Provide the [X, Y] coordinate of the cell's center where the given text is located.  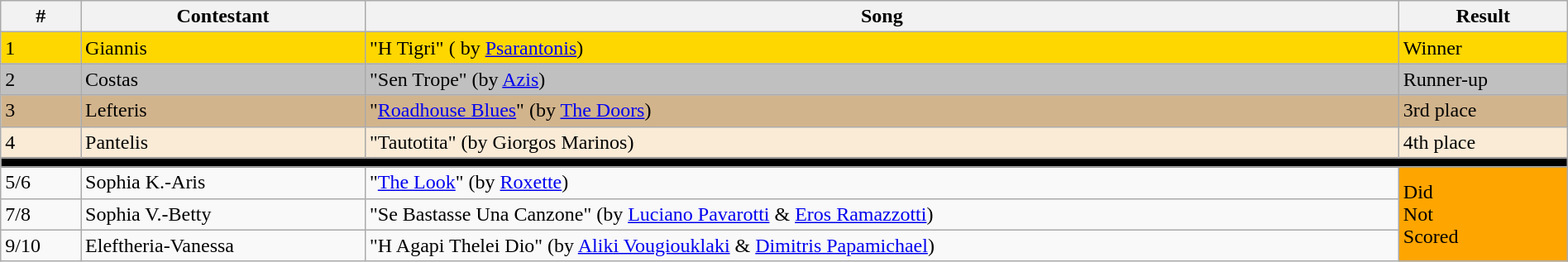
"The Look" (by Roxette) [882, 183]
Contestant [223, 17]
"H Tigri" ( by Psarantonis) [882, 48]
Sophia K.-Aris [223, 183]
"Roadhouse Blues" (by The Doors) [882, 111]
2 [41, 79]
"Se Bastasse Una Canzone" (by Luciano Pavarotti & Eros Ramazzotti) [882, 214]
Giannis [223, 48]
Eleftheria-Vanessa [223, 245]
Pantelis [223, 142]
Costas [223, 79]
"H Agapi Thelei Dio" (by Aliki Vougiouklaki & Dimitris Papamichael) [882, 245]
DidNotScored [1483, 214]
"Tautotita" (by Giorgos Marinos) [882, 142]
Sophia V.-Betty [223, 214]
4 [41, 142]
# [41, 17]
9/10 [41, 245]
Song [882, 17]
7/8 [41, 214]
Result [1483, 17]
Lefteris [223, 111]
Runner-up [1483, 79]
1 [41, 48]
5/6 [41, 183]
"Sen Trope" (by Azis) [882, 79]
Winner [1483, 48]
4th place [1483, 142]
3rd place [1483, 111]
3 [41, 111]
